Return [X, Y] of the center of cell containing provided text 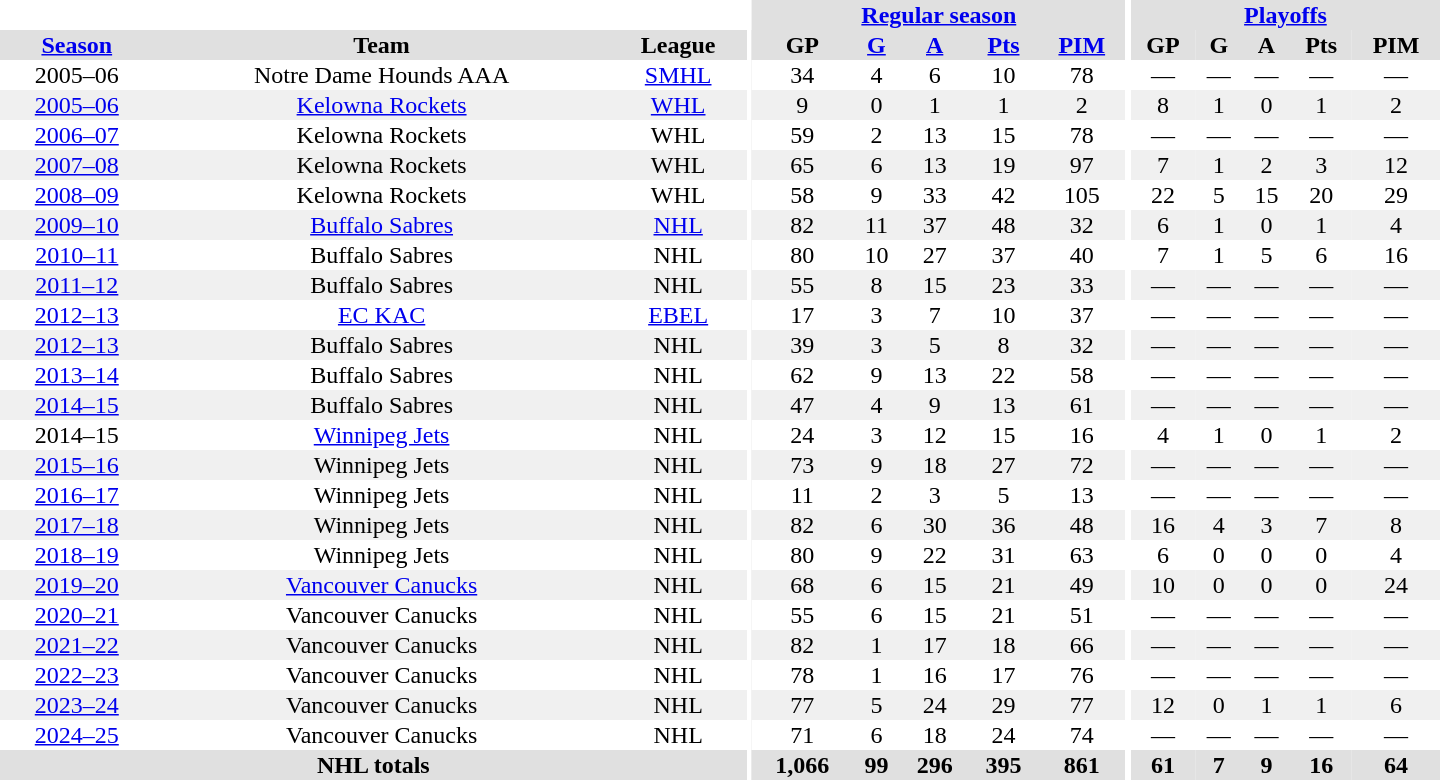
2006–07 [77, 135]
39 [802, 345]
EBEL [678, 315]
47 [802, 405]
73 [802, 465]
2008–09 [77, 195]
19 [1004, 165]
42 [1004, 195]
2024–25 [77, 735]
97 [1082, 165]
99 [877, 765]
2021–22 [77, 645]
2018–19 [77, 555]
59 [802, 135]
861 [1082, 765]
395 [1004, 765]
71 [802, 735]
2019–20 [77, 585]
2016–17 [77, 495]
Regular season [939, 15]
2015–16 [77, 465]
51 [1082, 615]
2010–11 [77, 255]
74 [1082, 735]
31 [1004, 555]
2007–08 [77, 165]
2022–23 [77, 675]
296 [934, 765]
Team [382, 45]
76 [1082, 675]
Season [77, 45]
30 [934, 525]
64 [1396, 765]
2011–12 [77, 285]
2013–14 [77, 375]
NHL totals [374, 765]
65 [802, 165]
2023–24 [77, 705]
72 [1082, 465]
2017–18 [77, 525]
20 [1321, 195]
2020–21 [77, 615]
66 [1082, 645]
Playoffs [1286, 15]
League [678, 45]
23 [1004, 285]
34 [802, 75]
40 [1082, 255]
SMHL [678, 75]
49 [1082, 585]
EC KAC [382, 315]
1,066 [802, 765]
36 [1004, 525]
62 [802, 375]
63 [1082, 555]
Notre Dame Hounds AAA [382, 75]
2009–10 [77, 225]
105 [1082, 195]
68 [802, 585]
